Locate the cell with the specified text and output its [X, Y] center coordinate. 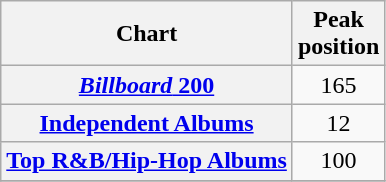
165 [338, 85]
Peakposition [338, 34]
Top R&B/Hip-Hop Albums [147, 161]
Chart [147, 34]
100 [338, 161]
Independent Albums [147, 123]
12 [338, 123]
Billboard 200 [147, 85]
